Return the [X, Y] coordinate for the center point of the cell that contains the specified text.  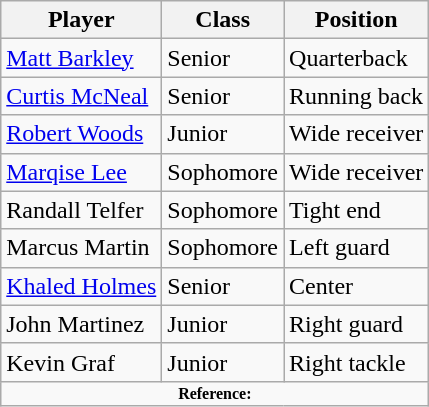
Center [356, 286]
John Martinez [82, 324]
Right tackle [356, 362]
Curtis McNeal [82, 96]
Reference: [215, 393]
Tight end [356, 210]
Marcus Martin [82, 248]
Khaled Holmes [82, 286]
Randall Telfer [82, 210]
Kevin Graf [82, 362]
Class [223, 20]
Marqise Lee [82, 172]
Right guard [356, 324]
Position [356, 20]
Running back [356, 96]
Left guard [356, 248]
Matt Barkley [82, 58]
Player [82, 20]
Robert Woods [82, 134]
Quarterback [356, 58]
